Detect which cell encompasses the target text, then output its (x, y) center coordinate. 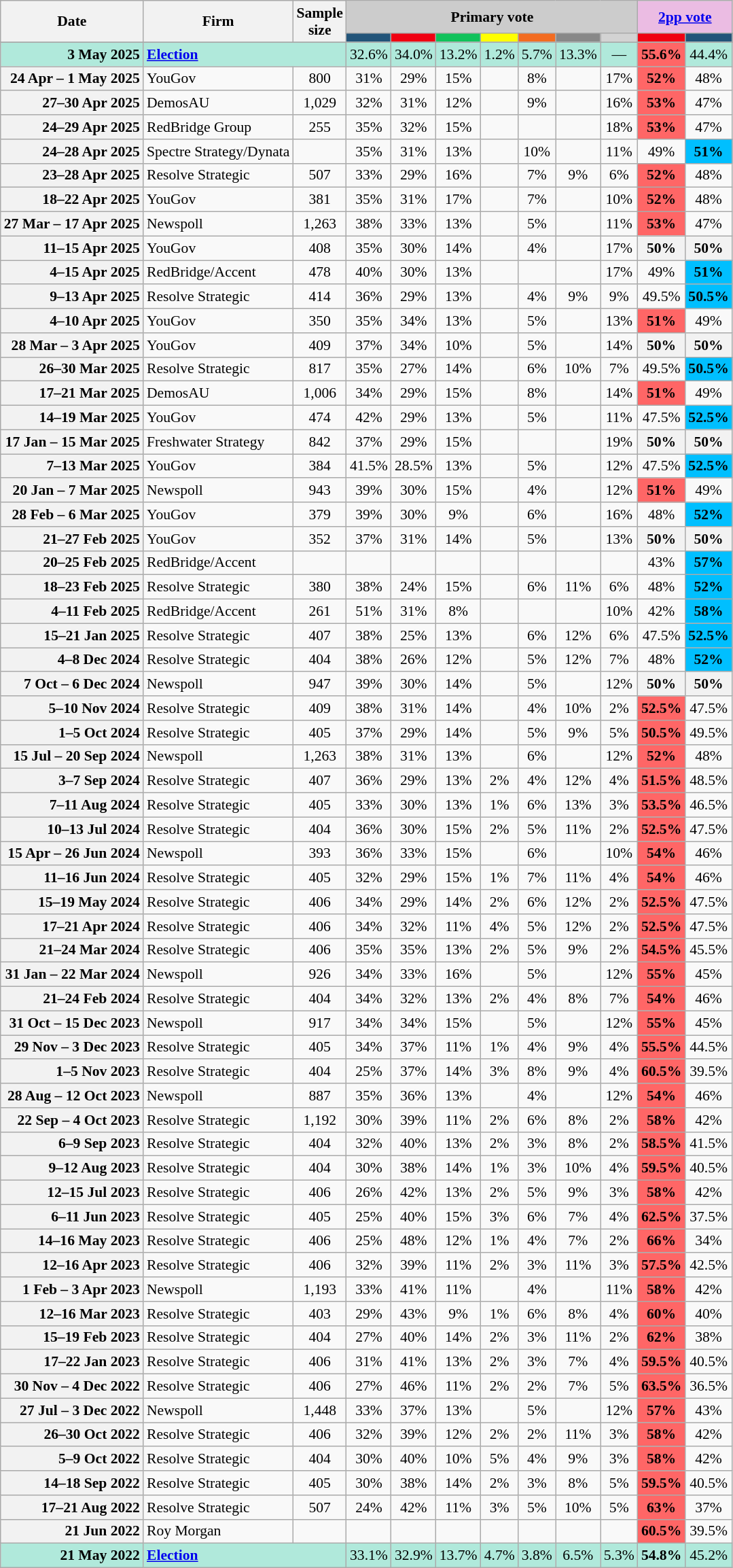
Roy Morgan (219, 1531)
5.3% (620, 1556)
30 Nov – 4 Dec 2022 (72, 1387)
53.5% (662, 805)
32.9% (414, 1556)
1,448 (319, 1410)
5–9 Oct 2022 (72, 1459)
1,193 (319, 1289)
44.4% (708, 54)
4.7% (500, 1556)
15 Jul – 20 Sep 2024 (72, 756)
63% (662, 1508)
403 (319, 1314)
14–19 Mar 2025 (72, 418)
21–24 Feb 2024 (72, 999)
57.5% (662, 1266)
18% (620, 127)
45.2% (708, 1556)
352 (319, 539)
24–28 Apr 2025 (72, 152)
5–10 Nov 2024 (72, 708)
18–22 Apr 2025 (72, 200)
27–30 Apr 2025 (72, 103)
943 (319, 491)
66% (662, 1241)
393 (319, 854)
9–13 Apr 2025 (72, 297)
Samplesize (319, 22)
27 Jul – 3 Dec 2022 (72, 1410)
42.5% (708, 1266)
28 Mar – 3 Apr 2025 (72, 345)
6.5% (578, 1556)
1–5 Nov 2023 (72, 1072)
51.5% (662, 781)
26–30 Oct 2022 (72, 1435)
Firm (219, 22)
21 Jun 2022 (72, 1531)
37.5% (708, 1217)
45.5% (708, 950)
— (620, 54)
62.5% (662, 1217)
17–21 Mar 2025 (72, 394)
408 (319, 248)
12–16 Mar 2023 (72, 1314)
46.5% (708, 805)
48.5% (708, 781)
3–7 Sep 2024 (72, 781)
21–24 Mar 2024 (72, 950)
21 May 2022 (72, 1556)
15–21 Jan 2025 (72, 635)
1,029 (319, 103)
1–5 Oct 2024 (72, 733)
255 (319, 127)
22 Sep – 4 Oct 2023 (72, 1120)
474 (319, 418)
14–16 May 2023 (72, 1241)
27 Mar – 17 Apr 2025 (72, 224)
23–28 Apr 2025 (72, 175)
4–15 Apr 2025 (72, 273)
55.6% (662, 54)
17–22 Jan 2023 (72, 1362)
3.8% (537, 1556)
9–12 Aug 2023 (72, 1168)
4–11 Feb 2025 (72, 612)
15–19 May 2024 (72, 902)
4–8 Dec 2024 (72, 660)
31 Jan – 22 Mar 2024 (72, 975)
3 May 2025 (72, 54)
55.5% (662, 1047)
350 (319, 321)
62% (662, 1338)
12–15 Jul 2023 (72, 1193)
478 (319, 273)
28.5% (414, 466)
7–13 Mar 2025 (72, 466)
11–15 Apr 2025 (72, 248)
33.1% (369, 1556)
917 (319, 1023)
17 Jan – 15 Mar 2025 (72, 442)
13.3% (578, 54)
380 (319, 587)
29 Nov – 3 Dec 2023 (72, 1047)
36.5% (708, 1387)
379 (319, 515)
Freshwater Strategy (219, 442)
10–13 Jul 2024 (72, 829)
384 (319, 466)
Spectre Strategy/Dynata (219, 152)
RedBridge Group (219, 127)
24–29 Apr 2025 (72, 127)
58.5% (662, 1144)
17–21 Aug 2022 (72, 1508)
18–23 Feb 2025 (72, 587)
13.7% (459, 1556)
1 Feb – 3 Apr 2023 (72, 1289)
17–21 Apr 2024 (72, 926)
5.7% (537, 54)
13.2% (459, 54)
261 (319, 612)
32.6% (369, 54)
381 (319, 200)
12–16 Apr 2023 (72, 1266)
11–16 Jun 2024 (72, 878)
24 Apr – 1 May 2025 (72, 79)
31 Oct – 15 Dec 2023 (72, 1023)
6–9 Sep 2023 (72, 1144)
44.5% (708, 1047)
842 (319, 442)
1,192 (319, 1120)
15 Apr – 26 Jun 2024 (72, 854)
15–19 Feb 2023 (72, 1338)
7–11 Aug 2024 (72, 805)
63.5% (662, 1387)
6–11 Jun 2023 (72, 1217)
60% (662, 1314)
2pp vote (685, 17)
1.2% (500, 54)
887 (319, 1096)
1,006 (319, 394)
414 (319, 297)
21–27 Feb 2025 (72, 539)
Date (72, 22)
34.0% (414, 54)
4–10 Apr 2025 (72, 321)
817 (319, 369)
26–30 Mar 2025 (72, 369)
54.5% (662, 950)
7 Oct – 6 Dec 2024 (72, 684)
19% (620, 442)
947 (319, 684)
800 (319, 79)
20–25 Feb 2025 (72, 563)
Primary vote (492, 17)
28 Feb – 6 Mar 2025 (72, 515)
20 Jan – 7 Mar 2025 (72, 491)
54.8% (662, 1556)
14–18 Sep 2022 (72, 1483)
926 (319, 975)
28 Aug – 12 Oct 2023 (72, 1096)
